Search for the cell housing the specified text and yield its [X, Y] center coordinate. 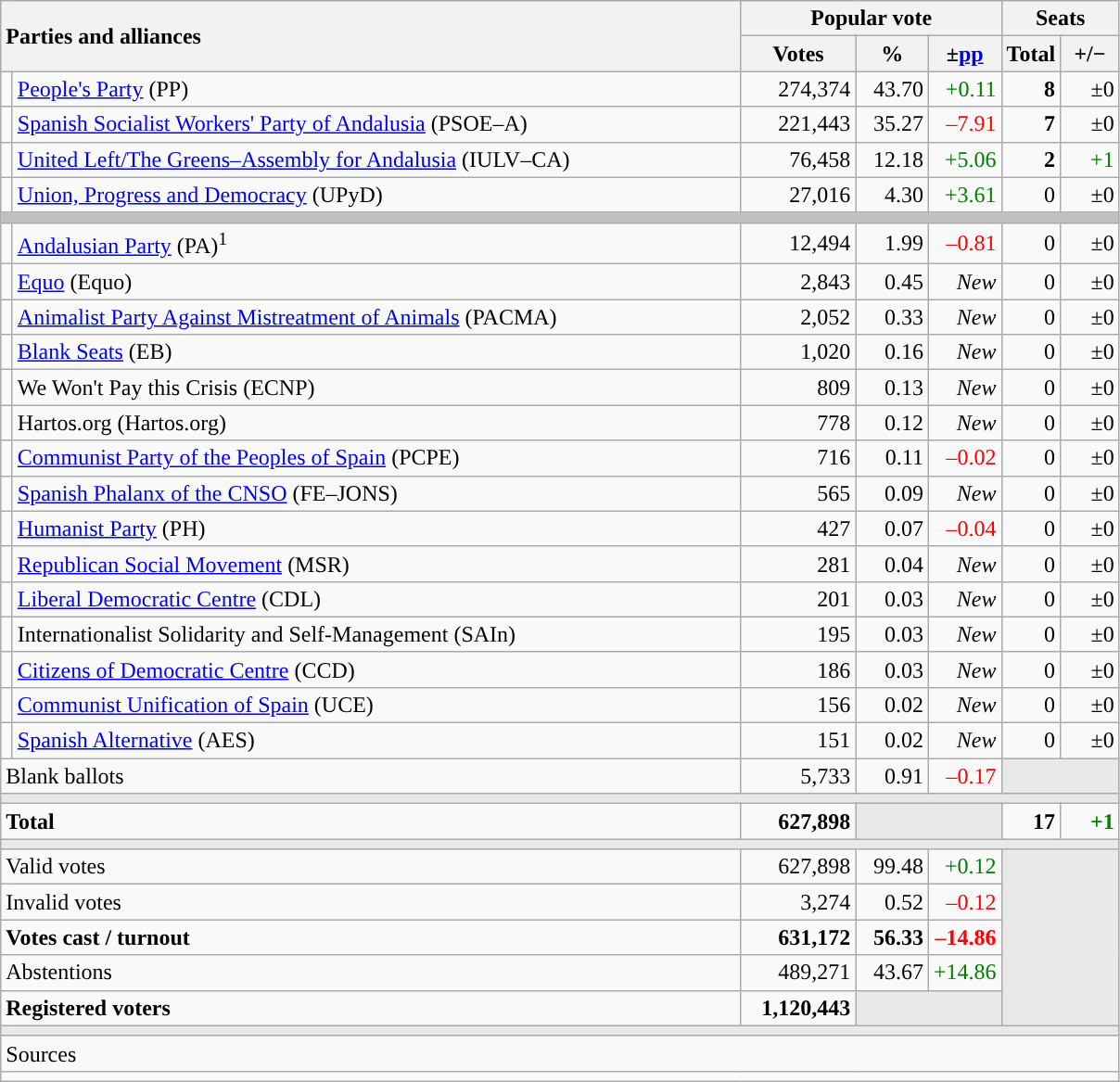
–0.12 [964, 902]
35.27 [892, 124]
0.45 [892, 282]
0.09 [892, 493]
7 [1031, 124]
People's Party (PP) [376, 89]
–0.81 [964, 243]
489,271 [798, 973]
0.11 [892, 458]
221,443 [798, 124]
±pp [964, 54]
+14.86 [964, 973]
27,016 [798, 195]
+0.12 [964, 867]
Invalid votes [371, 902]
Abstentions [371, 973]
281 [798, 564]
We Won't Pay this Crisis (ECNP) [376, 388]
Registered voters [371, 1008]
Blank ballots [371, 776]
Spanish Socialist Workers' Party of Andalusia (PSOE–A) [376, 124]
Sources [560, 1053]
0.52 [892, 902]
Citizens of Democratic Centre (CCD) [376, 669]
5,733 [798, 776]
–0.17 [964, 776]
Internationalist Solidarity and Self-Management (SAIn) [376, 634]
99.48 [892, 867]
Communist Unification of Spain (UCE) [376, 705]
Valid votes [371, 867]
0.12 [892, 423]
Popular vote [872, 19]
–0.04 [964, 528]
Spanish Phalanx of the CNSO (FE–JONS) [376, 493]
186 [798, 669]
201 [798, 599]
% [892, 54]
Animalist Party Against Mistreatment of Animals (PACMA) [376, 317]
+5.06 [964, 159]
12,494 [798, 243]
–7.91 [964, 124]
+3.61 [964, 195]
17 [1031, 821]
778 [798, 423]
76,458 [798, 159]
43.67 [892, 973]
2 [1031, 159]
Liberal Democratic Centre (CDL) [376, 599]
195 [798, 634]
Hartos.org (Hartos.org) [376, 423]
Republican Social Movement (MSR) [376, 564]
56.33 [892, 937]
427 [798, 528]
274,374 [798, 89]
43.70 [892, 89]
Humanist Party (PH) [376, 528]
1,020 [798, 352]
2,843 [798, 282]
+/− [1090, 54]
Communist Party of the Peoples of Spain (PCPE) [376, 458]
Spanish Alternative (AES) [376, 741]
156 [798, 705]
Parties and alliances [371, 36]
Equo (Equo) [376, 282]
+0.11 [964, 89]
Votes cast / turnout [371, 937]
–0.02 [964, 458]
1,120,443 [798, 1008]
0.13 [892, 388]
0.33 [892, 317]
Andalusian Party (PA)1 [376, 243]
1.99 [892, 243]
Union, Progress and Democracy (UPyD) [376, 195]
716 [798, 458]
809 [798, 388]
Votes [798, 54]
565 [798, 493]
United Left/The Greens–Assembly for Andalusia (IULV–CA) [376, 159]
0.07 [892, 528]
3,274 [798, 902]
151 [798, 741]
12.18 [892, 159]
0.91 [892, 776]
Seats [1061, 19]
631,172 [798, 937]
0.04 [892, 564]
Blank Seats (EB) [376, 352]
4.30 [892, 195]
2,052 [798, 317]
8 [1031, 89]
–14.86 [964, 937]
0.16 [892, 352]
